Capture the cell that displays the provided text and extract its (x, y) central coordinate. 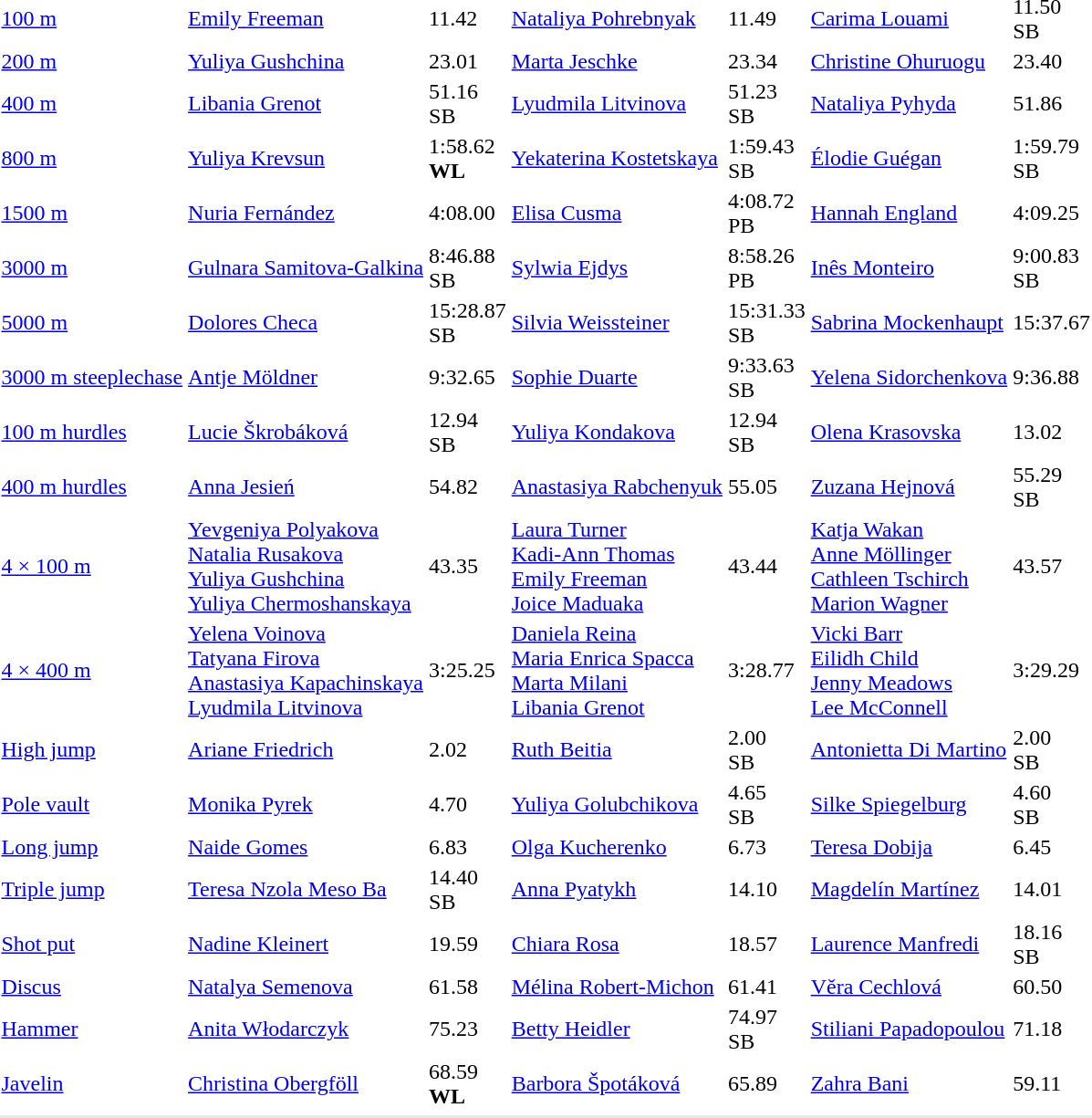
Dolores Checa (307, 323)
Yuliya Gushchina (307, 61)
Christina Obergföll (307, 1084)
Olga Kucherenko (617, 847)
Shot put (92, 944)
14.01 (1052, 889)
800 m (92, 159)
51.16SB (468, 104)
6.73 (766, 847)
Olena Krasovska (909, 433)
68.59WL (468, 1084)
Sophie Duarte (617, 378)
Triple jump (92, 889)
Zuzana Hejnová (909, 487)
4:09.25 (1052, 214)
55.29SB (1052, 487)
3:28.77 (766, 670)
400 m (92, 104)
Ruth Beitia (617, 750)
Lyudmila Litvinova (617, 104)
51.86 (1052, 104)
9:32.65 (468, 378)
60.50 (1052, 987)
Sabrina Mockenhaupt (909, 323)
Monika Pyrek (307, 805)
5000 m (92, 323)
Nadine Kleinert (307, 944)
4.60SB (1052, 805)
15:31.33SB (766, 323)
3000 m steeplechase (92, 378)
Antonietta Di Martino (909, 750)
Yuliya Golubchikova (617, 805)
1:58.62WL (468, 159)
Vicki BarrEilidh ChildJenny MeadowsLee McConnell (909, 670)
54.82 (468, 487)
9:00.83SB (1052, 268)
Laurence Manfredi (909, 944)
15:28.87SB (468, 323)
3:25.25 (468, 670)
Sylwia Ejdys (617, 268)
Élodie Guégan (909, 159)
Javelin (92, 1084)
Věra Cechlová (909, 987)
Long jump (92, 847)
Magdelín Martínez (909, 889)
8:58.26PB (766, 268)
Daniela ReinaMaria Enrica SpaccaMarta MilaniLibania Grenot (617, 670)
4 × 100 m (92, 566)
Katja WakanAnne MöllingerCathleen TschirchMarion Wagner (909, 566)
75.23 (468, 1029)
55.05 (766, 487)
Discus (92, 987)
18.16SB (1052, 944)
14.40SB (468, 889)
71.18 (1052, 1029)
Betty Heidler (617, 1029)
3000 m (92, 268)
1500 m (92, 214)
19.59 (468, 944)
23.40 (1052, 61)
Nataliya Pyhyda (909, 104)
400 m hurdles (92, 487)
100 m hurdles (92, 433)
Teresa Nzola Meso Ba (307, 889)
Teresa Dobija (909, 847)
2.02 (468, 750)
43.35 (468, 566)
61.58 (468, 987)
Yelena VoinovaTatyana FirovaAnastasiya KapachinskayaLyudmila Litvinova (307, 670)
Christine Ohuruogu (909, 61)
51.23SB (766, 104)
200 m (92, 61)
8:46.88SB (468, 268)
Antje Möldner (307, 378)
43.44 (766, 566)
Chiara Rosa (617, 944)
6.83 (468, 847)
Pole vault (92, 805)
59.11 (1052, 1084)
Yevgeniya PolyakovaNatalia RusakovaYuliya GushchinaYuliya Chermoshanskaya (307, 566)
23.01 (468, 61)
65.89 (766, 1084)
Inês Monteiro (909, 268)
4:08.00 (468, 214)
74.97SB (766, 1029)
Lucie Škrobáková (307, 433)
Yuliya Kondakova (617, 433)
6.45 (1052, 847)
3:29.29 (1052, 670)
Marta Jeschke (617, 61)
1:59.43SB (766, 159)
43.57 (1052, 566)
Silke Spiegelburg (909, 805)
14.10 (766, 889)
18.57 (766, 944)
Anastasiya Rabchenyuk (617, 487)
Nuria Fernández (307, 214)
Natalya Semenova (307, 987)
Anna Pyatykh (617, 889)
Laura TurnerKadi-Ann ThomasEmily Freeman Joice Maduaka (617, 566)
Yekaterina Kostetskaya (617, 159)
High jump (92, 750)
23.34 (766, 61)
Gulnara Samitova-Galkina (307, 268)
Silvia Weissteiner (617, 323)
4.70 (468, 805)
15:37.67 (1052, 323)
Stiliani Papadopoulou (909, 1029)
1:59.79SB (1052, 159)
Ariane Friedrich (307, 750)
9:36.88 (1052, 378)
13.02 (1052, 433)
Anna Jesień (307, 487)
Naide Gomes (307, 847)
Zahra Bani (909, 1084)
Anita Włodarczyk (307, 1029)
Yuliya Krevsun (307, 159)
Yelena Sidorchenkova (909, 378)
Libania Grenot (307, 104)
4.65SB (766, 805)
4 × 400 m (92, 670)
4:08.72PB (766, 214)
Hammer (92, 1029)
Elisa Cusma (617, 214)
Hannah England (909, 214)
61.41 (766, 987)
Mélina Robert-Michon (617, 987)
9:33.63SB (766, 378)
Barbora Špotáková (617, 1084)
